Search for the cell housing the specified text and yield its (X, Y) center coordinate. 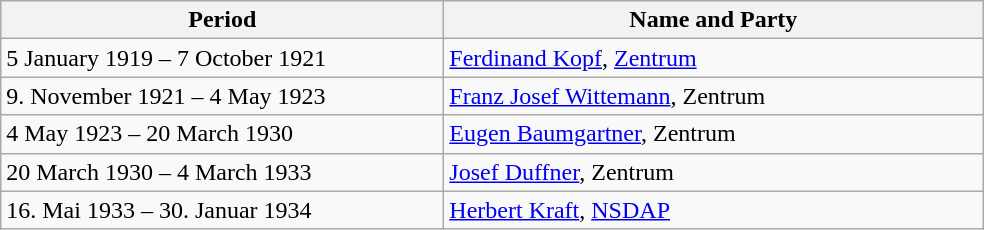
9. November 1921 – 4 May 1923 (222, 96)
Franz Josef Wittemann, Zentrum (714, 96)
4 May 1923 – 20 March 1930 (222, 134)
16. Mai 1933 – 30. Januar 1934 (222, 210)
20 March 1930 – 4 March 1933 (222, 172)
Period (222, 20)
Ferdinand Kopf, Zentrum (714, 58)
Eugen Baumgartner, Zentrum (714, 134)
5 January 1919 – 7 October 1921 (222, 58)
Name and Party (714, 20)
Josef Duffner, Zentrum (714, 172)
Herbert Kraft, NSDAP (714, 210)
